Identify which cell holds the provided text, then report its (x, y) central coordinate. 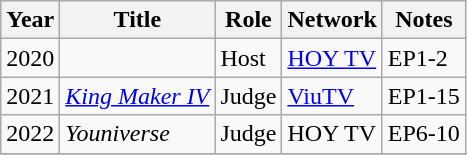
Youniverse (138, 134)
Role (248, 20)
ViuTV (332, 96)
Year (30, 20)
King Maker IV (138, 96)
EP6-10 (424, 134)
EP1-15 (424, 96)
2020 (30, 58)
2022 (30, 134)
2021 (30, 96)
Network (332, 20)
Title (138, 20)
Host (248, 58)
Notes (424, 20)
EP1-2 (424, 58)
